Detect which cell encompasses the target text, then output its [X, Y] center coordinate. 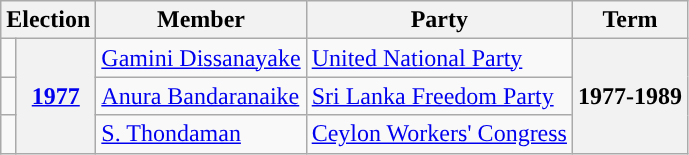
Anura Bandaranaike [201, 96]
Election [48, 20]
Party [439, 20]
Ceylon Workers' Congress [439, 134]
S. Thondaman [201, 134]
1977 [56, 96]
Member [201, 20]
Gamini Dissanayake [201, 58]
Sri Lanka Freedom Party [439, 96]
Term [630, 20]
1977-1989 [630, 96]
United National Party [439, 58]
